Return the (X, Y) coordinate for the center point of the cell that contains the specified text.  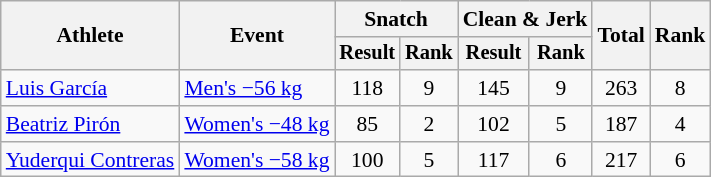
Athlete (90, 36)
8 (680, 88)
263 (620, 88)
Men's −56 kg (256, 88)
187 (620, 124)
4 (680, 124)
2 (429, 124)
Total (620, 36)
Event (256, 36)
118 (367, 88)
Luis García (90, 88)
102 (494, 124)
Beatriz Pirón (90, 124)
85 (367, 124)
Clean & Jerk (526, 19)
145 (494, 88)
Snatch (396, 19)
5 (560, 124)
Women's −48 kg (256, 124)
